Locate the cell with the specified text and output its (X, Y) center coordinate. 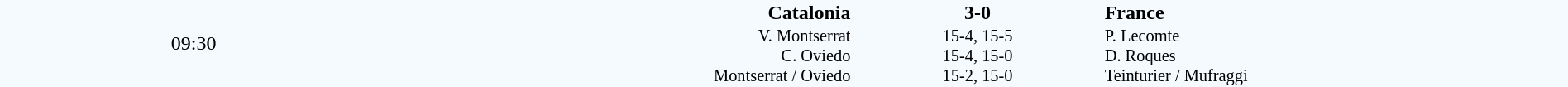
15-4, 15-515-4, 15-015-2, 15-0 (978, 56)
V. MontserratC. OviedoMontserrat / Oviedo (619, 56)
3-0 (978, 12)
France (1336, 12)
P. LecomteD. RoquesTeinturier / Mufraggi (1336, 56)
Catalonia (619, 12)
09:30 (194, 43)
